From the cell containing the given text, extract its center point as [x, y] coordinate. 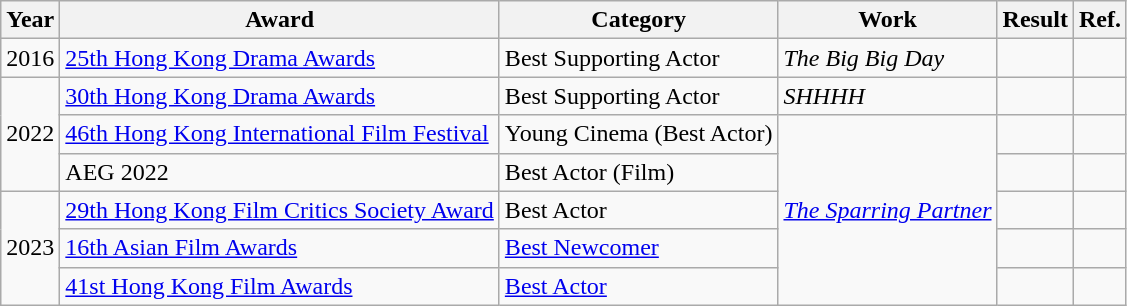
30th Hong Kong Drama Awards [280, 96]
Year [30, 20]
Best Actor (Film) [638, 172]
Ref. [1100, 20]
46th Hong Kong International Film Festival [280, 134]
2022 [30, 134]
Category [638, 20]
16th Asian Film Awards [280, 248]
29th Hong Kong Film Critics Society Award [280, 210]
Award [280, 20]
SHHHH [888, 96]
2016 [30, 58]
AEG 2022 [280, 172]
2023 [30, 248]
Work [888, 20]
The Big Big Day [888, 58]
Result [1035, 20]
41st Hong Kong Film Awards [280, 286]
Best Newcomer [638, 248]
The Sparring Partner [888, 210]
25th Hong Kong Drama Awards [280, 58]
Young Cinema (Best Actor) [638, 134]
